Return the (x, y) coordinate for the center point of the cell that contains the specified text.  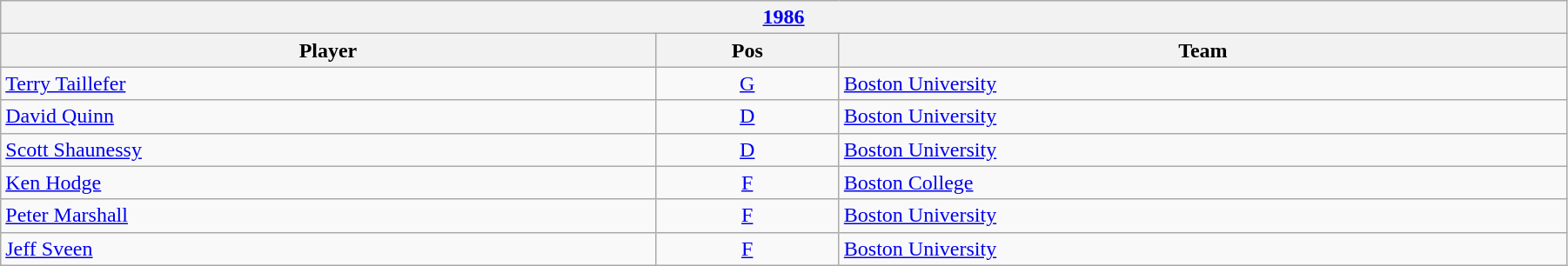
Pos (747, 50)
G (747, 83)
Boston College (1203, 183)
David Quinn (328, 116)
Team (1203, 50)
Ken Hodge (328, 183)
Terry Taillefer (328, 83)
Scott Shaunessy (328, 150)
Peter Marshall (328, 216)
Player (328, 50)
Jeff Sveen (328, 249)
1986 (784, 17)
